Find where the given text appears and provide that cell's center as (X, Y) coordinate. 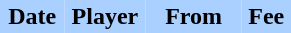
From (194, 16)
Fee (266, 16)
Date (32, 16)
Player (106, 16)
